Return the [X, Y] coordinate for the center point of the cell that contains the specified text.  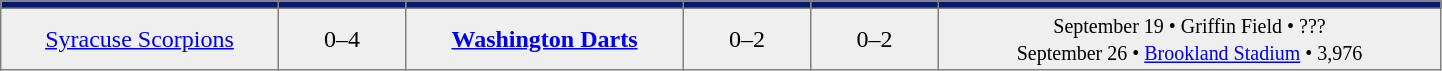
September 19 • Griffin Field • ???September 26 • Brookland Stadium • 3,976 [1189, 39]
0–4 [342, 39]
Syracuse Scorpions [140, 39]
Washington Darts [545, 39]
